Return the [X, Y] coordinate for the center point of the cell that contains the specified text.  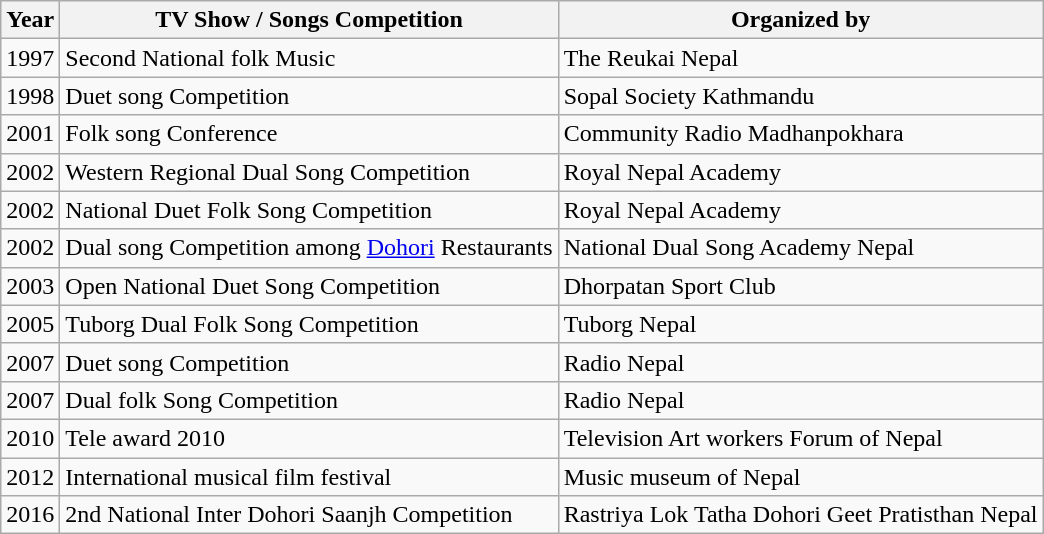
Rastriya Lok Tatha Dohori Geet Pratisthan Nepal [800, 515]
TV Show / Songs Competition [309, 20]
Television Art workers Forum of Nepal [800, 438]
Sopal Society Kathmandu [800, 96]
2010 [30, 438]
Open National Duet Song Competition [309, 286]
2005 [30, 324]
International musical film festival [309, 477]
2nd National Inter Dohori Saanjh Competition [309, 515]
Organized by [800, 20]
2001 [30, 134]
2003 [30, 286]
Tele award 2010 [309, 438]
Folk song Conference [309, 134]
Tuborg Dual Folk Song Competition [309, 324]
National Dual Song Academy Nepal [800, 248]
Year [30, 20]
1998 [30, 96]
2012 [30, 477]
1997 [30, 58]
Community Radio Madhanpokhara [800, 134]
Second National folk Music [309, 58]
Tuborg Nepal [800, 324]
National Duet Folk Song Competition [309, 210]
Dual folk Song Competition [309, 400]
Music museum of Nepal [800, 477]
2016 [30, 515]
Dhorpatan Sport Club [800, 286]
Western Regional Dual Song Competition [309, 172]
Dual song Competition among Dohori Restaurants [309, 248]
The Reukai Nepal [800, 58]
